Provide the [x, y] coordinate of the cell's center where the given text is located.  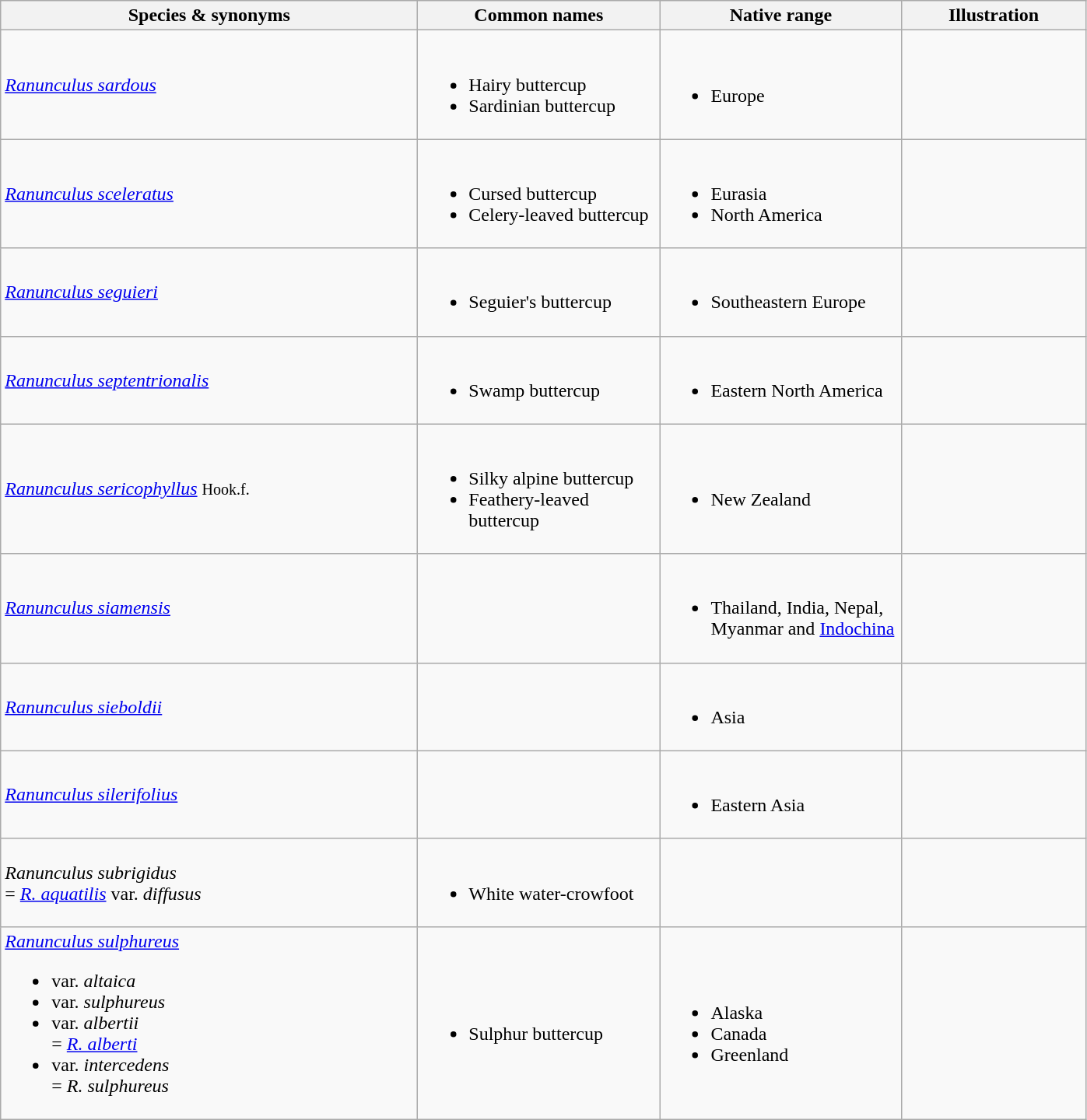
Silky alpine buttercupFeathery-leaved buttercup [538, 488]
Europe [781, 85]
Swamp buttercup [538, 380]
Ranunculus sericophyllus Hook.f. [209, 488]
Sulphur buttercup [538, 1023]
Eastern North America [781, 380]
Asia [781, 706]
Eastern Asia [781, 795]
Hairy buttercupSardinian buttercup [538, 85]
White water-crowfoot [538, 882]
Ranunculus silerifolius [209, 795]
Cursed buttercupCelery-leaved buttercup [538, 194]
Thailand, India, Nepal, Myanmar and Indochina [781, 608]
Ranunculus septentrionalis [209, 380]
AlaskaCanadaGreenland [781, 1023]
Ranunculus sardous [209, 85]
Ranunculus sieboldii [209, 706]
Seguier's buttercup [538, 292]
New Zealand [781, 488]
Ranunculus siamensis [209, 608]
Ranunculus sulphureus var. altaica var. sulphureusvar. albertii = R. albertivar. intercedens = R. sulphureus [209, 1023]
EurasiaNorth America [781, 194]
Ranunculus subrigidus = R. aquatilis var. diffusus [209, 882]
Ranunculus seguieri [209, 292]
Ranunculus sceleratus [209, 194]
Species & synonyms [209, 16]
Common names [538, 16]
Illustration [994, 16]
Southeastern Europe [781, 292]
Native range [781, 16]
